Capture the cell that displays the provided text and extract its [X, Y] central coordinate. 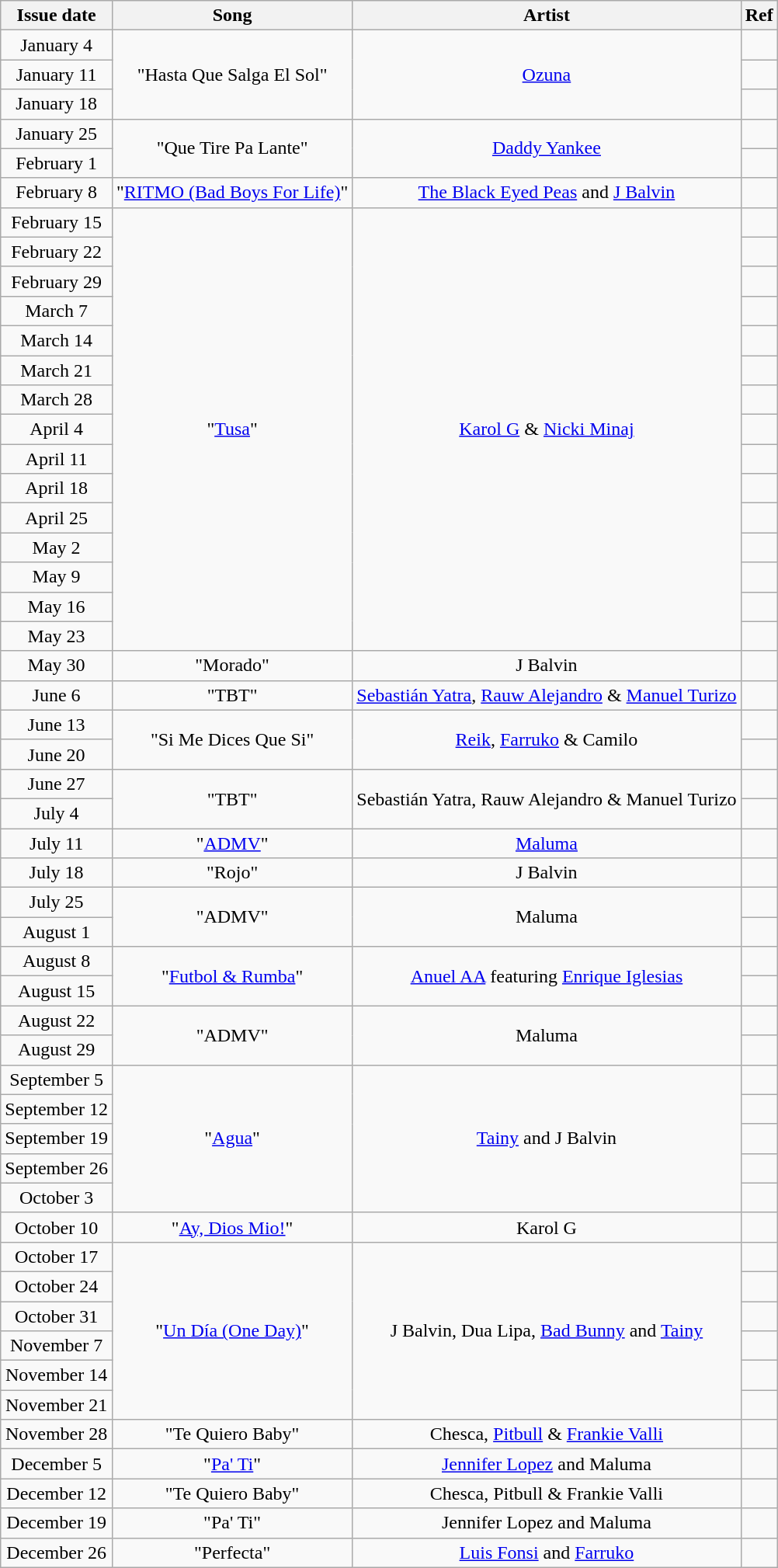
February 29 [57, 281]
August 15 [57, 991]
April 11 [57, 459]
February 15 [57, 222]
March 7 [57, 311]
November 28 [57, 1434]
May 2 [57, 548]
"Tusa" [231, 429]
October 10 [57, 1227]
April 18 [57, 488]
October 3 [57, 1198]
May 9 [57, 577]
March 28 [57, 400]
March 21 [57, 370]
Anuel AA featuring Enrique Iglesias [547, 976]
May 30 [57, 666]
"Un Día (One Day)" [231, 1330]
February 22 [57, 252]
Daddy Yankee [547, 148]
November 21 [57, 1405]
Tainy and J Balvin [547, 1139]
J Balvin, Dua Lipa, Bad Bunny and Tainy [547, 1330]
"Ay, Dios Mio!" [231, 1227]
Song [231, 16]
December 19 [57, 1523]
"Que Tire Pa Lante" [231, 148]
November 14 [57, 1375]
Luis Fonsi and Farruko [547, 1552]
July 11 [57, 843]
June 6 [57, 695]
Reik, Farruko & Camilo [547, 739]
Ref [759, 16]
Issue date [57, 16]
June 20 [57, 754]
May 16 [57, 607]
January 25 [57, 134]
Ozuna [547, 75]
October 31 [57, 1316]
October 17 [57, 1257]
July 4 [57, 813]
July 18 [57, 873]
September 12 [57, 1109]
July 25 [57, 902]
June 13 [57, 725]
December 26 [57, 1552]
September 19 [57, 1139]
"Hasta Que Salga El Sol" [231, 75]
August 22 [57, 1020]
"Agua" [231, 1139]
August 1 [57, 932]
February 8 [57, 193]
January 18 [57, 104]
December 5 [57, 1464]
May 23 [57, 636]
"RITMO (Bad Boys For Life)" [231, 193]
"Futbol & Rumba" [231, 976]
August 8 [57, 961]
Artist [547, 16]
"Si Me Dices Que Si" [231, 739]
"Rojo" [231, 873]
February 1 [57, 163]
September 26 [57, 1168]
January 11 [57, 75]
December 12 [57, 1493]
Karol G [547, 1227]
January 4 [57, 45]
April 25 [57, 518]
Karol G & Nicki Minaj [547, 429]
March 14 [57, 340]
September 5 [57, 1080]
August 29 [57, 1050]
"Morado" [231, 666]
June 27 [57, 784]
April 4 [57, 429]
October 24 [57, 1286]
November 7 [57, 1346]
The Black Eyed Peas and J Balvin [547, 193]
"Perfecta" [231, 1552]
